Identify which cell holds the provided text, then report its [X, Y] central coordinate. 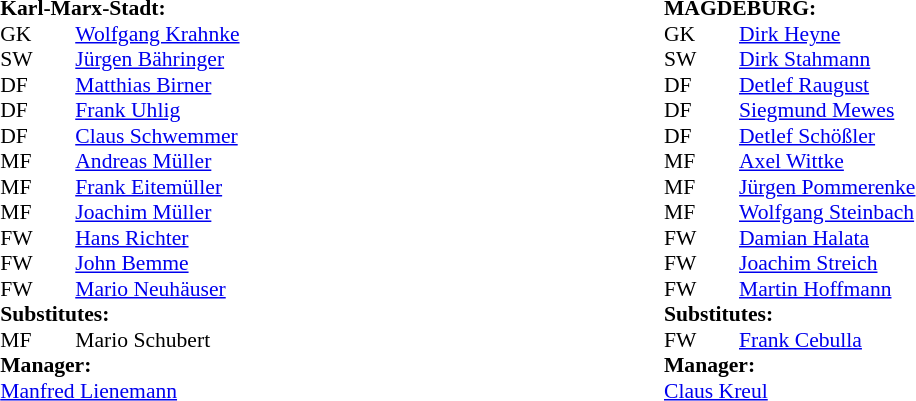
Frank Cebulla [827, 340]
Hans Richter [225, 238]
Dirk Stahmann [827, 59]
Jürgen Bähringer [225, 59]
Axel Wittke [827, 161]
Wolfgang Krahnke [225, 34]
Joachim Streich [827, 263]
Damian Halata [827, 238]
Wolfgang Steinbach [827, 213]
Mario Neuhäuser [225, 289]
Matthias Birner [225, 85]
Jürgen Pommerenke [827, 187]
Detlef Schößler [827, 136]
Andreas Müller [225, 161]
Frank Uhlig [225, 111]
Claus Schwemmer [225, 136]
Martin Hoffmann [827, 289]
Dirk Heyne [827, 34]
Siegmund Mewes [827, 111]
Joachim Müller [225, 213]
Detlef Raugust [827, 85]
Frank Eitemüller [225, 187]
Mario Schubert [225, 340]
John Bemme [225, 263]
